Capture the cell that displays the provided text and extract its [X, Y] central coordinate. 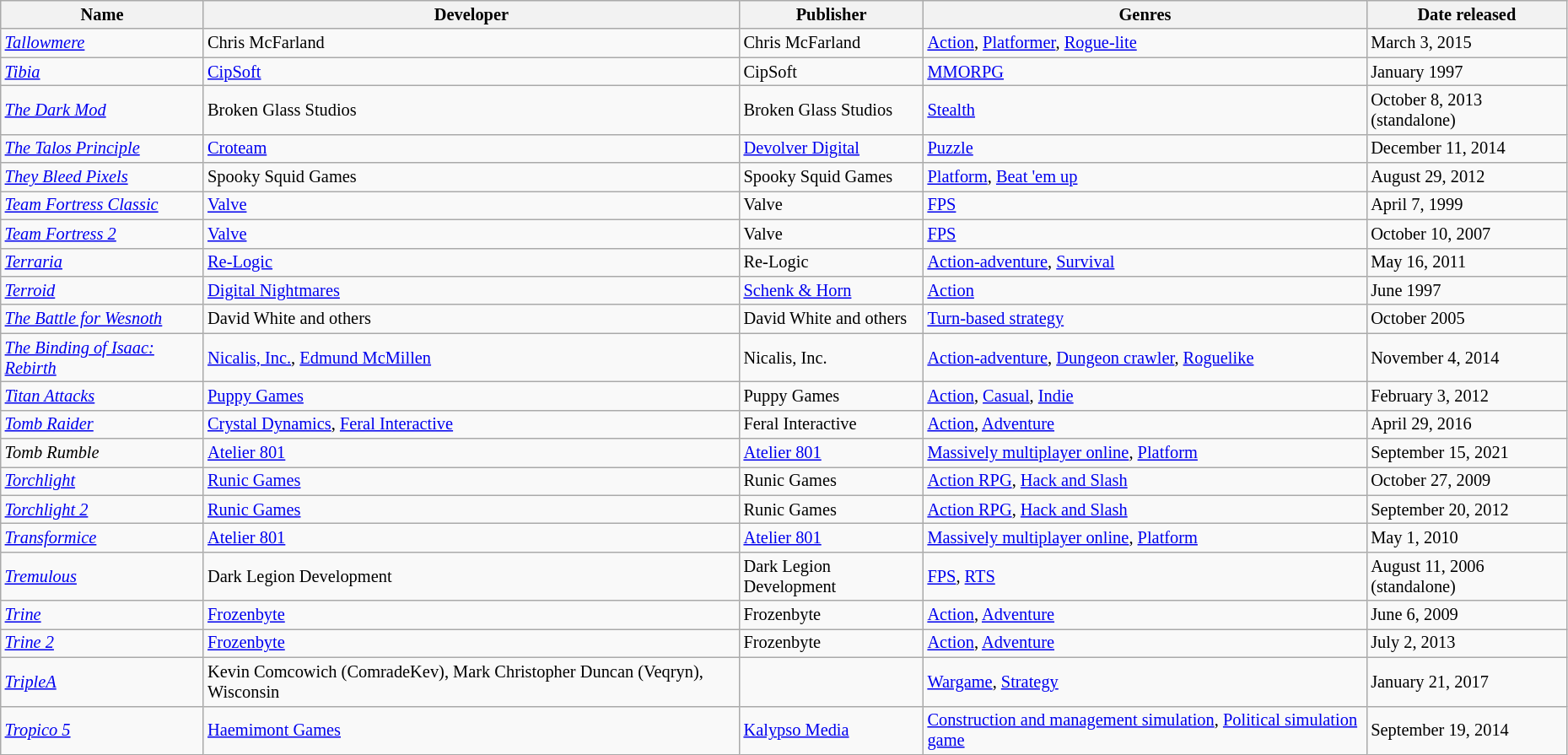
October 10, 2007 [1466, 234]
June 6, 2009 [1466, 615]
Transformice [102, 537]
MMORPG [1145, 72]
Turn-based strategy [1145, 319]
They Bleed Pixels [102, 177]
The Binding of Isaac: Rebirth [102, 358]
Kalypso Media [832, 731]
September 15, 2021 [1466, 453]
Stealth [1145, 110]
November 4, 2014 [1466, 358]
September 19, 2014 [1466, 731]
Construction and management simulation, Political simulation game [1145, 731]
Croteam [471, 148]
The Battle for Wesnoth [102, 319]
Name [102, 14]
Publisher [832, 14]
Tremulous [102, 576]
October 2005 [1466, 319]
Wargame, Strategy [1145, 682]
Action, Casual, Indie [1145, 396]
May 16, 2011 [1466, 262]
June 1997 [1466, 290]
May 1, 2010 [1466, 537]
July 2, 2013 [1466, 643]
Tibia [102, 72]
Action-adventure, Dungeon crawler, Roguelike [1145, 358]
Feral Interactive [832, 424]
FPS, RTS [1145, 576]
Tallowmere [102, 43]
April 29, 2016 [1466, 424]
January 1997 [1466, 72]
TripleA [102, 682]
April 7, 1999 [1466, 205]
Crystal Dynamics, Feral Interactive [471, 424]
Tomb Rumble [102, 453]
Date released [1466, 14]
Trine [102, 615]
Genres [1145, 14]
Team Fortress Classic [102, 205]
Haemimont Games [471, 731]
Puzzle [1145, 148]
Team Fortress 2 [102, 234]
Platform, Beat 'em up [1145, 177]
Torchlight 2 [102, 510]
February 3, 2012 [1466, 396]
Tomb Raider [102, 424]
Nicalis, Inc., Edmund McMillen [471, 358]
August 29, 2012 [1466, 177]
The Dark Mod [102, 110]
Action, Platformer, Rogue-lite [1145, 43]
Developer [471, 14]
January 21, 2017 [1466, 682]
October 27, 2009 [1466, 481]
December 11, 2014 [1466, 148]
Nicalis, Inc. [832, 358]
Digital Nightmares [471, 290]
The Talos Principle [102, 148]
Devolver Digital [832, 148]
Terroid [102, 290]
Trine 2 [102, 643]
Action [1145, 290]
September 20, 2012 [1466, 510]
Terraria [102, 262]
Kevin Comcowich (ComradeKev), Mark Christopher Duncan (Veqryn), Wisconsin [471, 682]
Tropico 5 [102, 731]
Torchlight [102, 481]
Titan Attacks [102, 396]
Action-adventure, Survival [1145, 262]
Schenk & Horn [832, 290]
March 3, 2015 [1466, 43]
August 11, 2006 (standalone) [1466, 576]
October 8, 2013 (standalone) [1466, 110]
